For the text-containing cell, return its midpoint in [x, y] coordinate format. 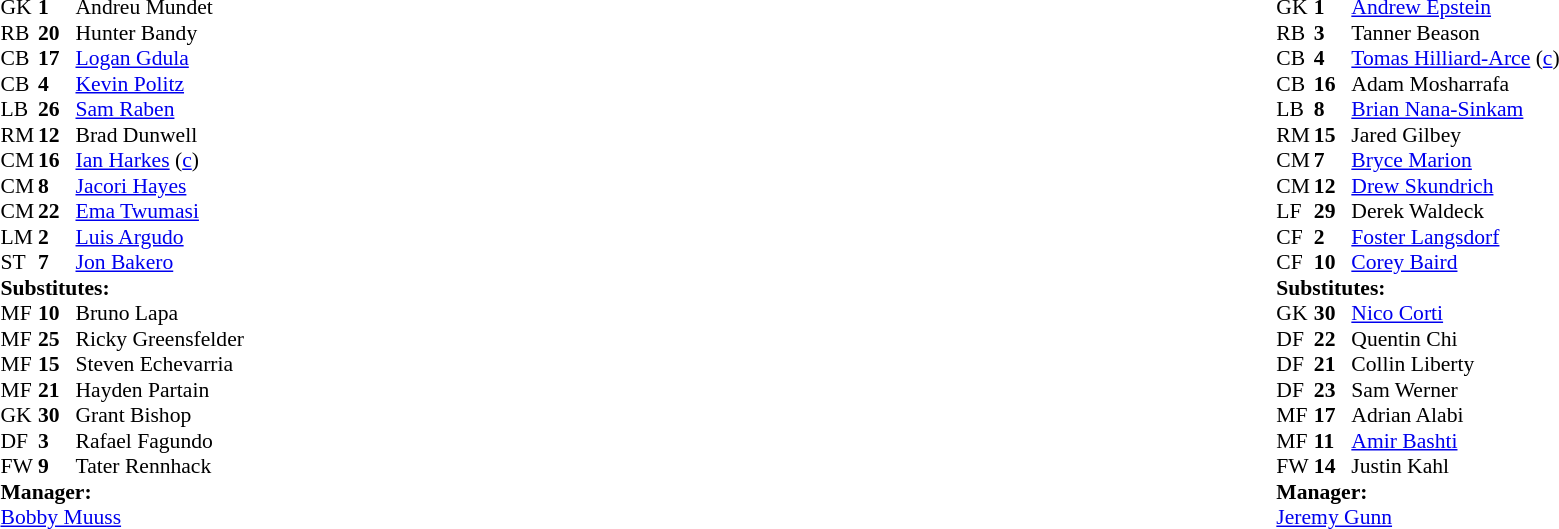
Quentin Chi [1455, 339]
Steven Echevarria [160, 365]
Jon Bakero [160, 263]
Jared Gilbey [1455, 135]
Tater Rennhack [160, 467]
ST [19, 263]
29 [1333, 211]
Derek Waldeck [1455, 211]
Sam Raben [160, 109]
Bryce Marion [1455, 161]
Brian Nana-Sinkam [1455, 109]
Drew Skundrich [1455, 186]
Kevin Politz [160, 84]
Ricky Greensfelder [160, 339]
Tanner Beason [1455, 33]
Collin Liberty [1455, 365]
LF [1295, 211]
Hayden Partain [160, 390]
Corey Baird [1455, 263]
Adam Mosharrafa [1455, 84]
Ian Harkes (c) [160, 161]
26 [57, 109]
Nico Corti [1455, 313]
25 [57, 339]
Luis Argudo [160, 237]
20 [57, 33]
9 [57, 467]
Bruno Lapa [160, 313]
Justin Kahl [1455, 467]
Sam Werner [1455, 390]
Tomas Hilliard-Arce (c) [1455, 59]
Adrian Alabi [1455, 415]
14 [1333, 467]
Amir Bashti [1455, 441]
23 [1333, 390]
Rafael Fagundo [160, 441]
Jacori Hayes [160, 186]
Foster Langsdorf [1455, 237]
Grant Bishop [160, 415]
LM [19, 237]
Ema Twumasi [160, 211]
Brad Dunwell [160, 135]
Hunter Bandy [160, 33]
Logan Gdula [160, 59]
11 [1333, 441]
